Locate the cell with the specified text and output its [x, y] center coordinate. 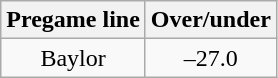
Pregame line [74, 20]
–27.0 [210, 58]
Over/under [210, 20]
Baylor [74, 58]
